Locate the cell with the specified text and output its [x, y] center coordinate. 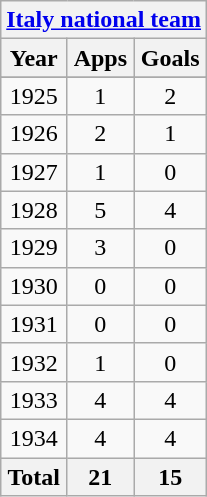
1925 [34, 96]
1934 [34, 438]
1932 [34, 362]
1928 [34, 210]
1926 [34, 134]
Total [34, 477]
1927 [34, 172]
1933 [34, 400]
Goals [170, 58]
3 [100, 248]
1931 [34, 324]
15 [170, 477]
1930 [34, 286]
21 [100, 477]
5 [100, 210]
Apps [100, 58]
1929 [34, 248]
Italy national team [104, 20]
Year [34, 58]
